From the cell containing the given text, extract its center point as (x, y) coordinate. 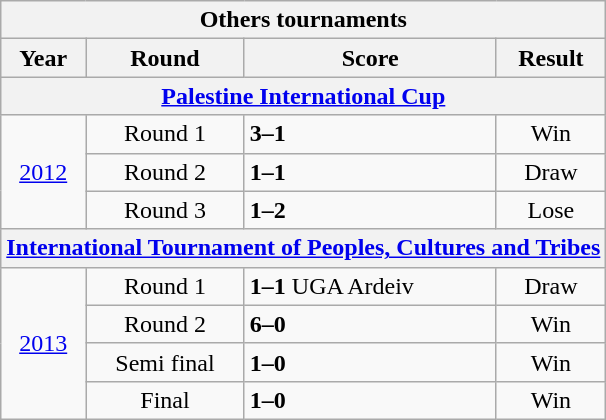
2013 (44, 343)
2012 (44, 172)
Lose (551, 210)
1–1 (370, 172)
Result (551, 58)
Year (44, 58)
Round 3 (166, 210)
6–0 (370, 324)
Score (370, 58)
Palestine International Cup (304, 96)
1–1 UGA Ardeiv (370, 286)
Final (166, 400)
3–1 (370, 134)
International Tournament of Peoples, Cultures and Tribes (304, 248)
Others tournaments (304, 20)
1–2 (370, 210)
Semi final (166, 362)
Round (166, 58)
